Find where the given text appears and provide that cell's center as (x, y) coordinate. 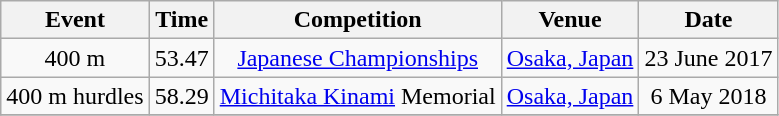
6 May 2018 (708, 96)
53.47 (182, 58)
400 m (75, 58)
Date (708, 20)
400 m hurdles (75, 96)
Competition (358, 20)
Michitaka Kinami Memorial (358, 96)
Event (75, 20)
23 June 2017 (708, 58)
Japanese Championships (358, 58)
58.29 (182, 96)
Venue (570, 20)
Time (182, 20)
